Pinpoint the cell where the given text exists, returning its (X, Y) midpoint coordinate. 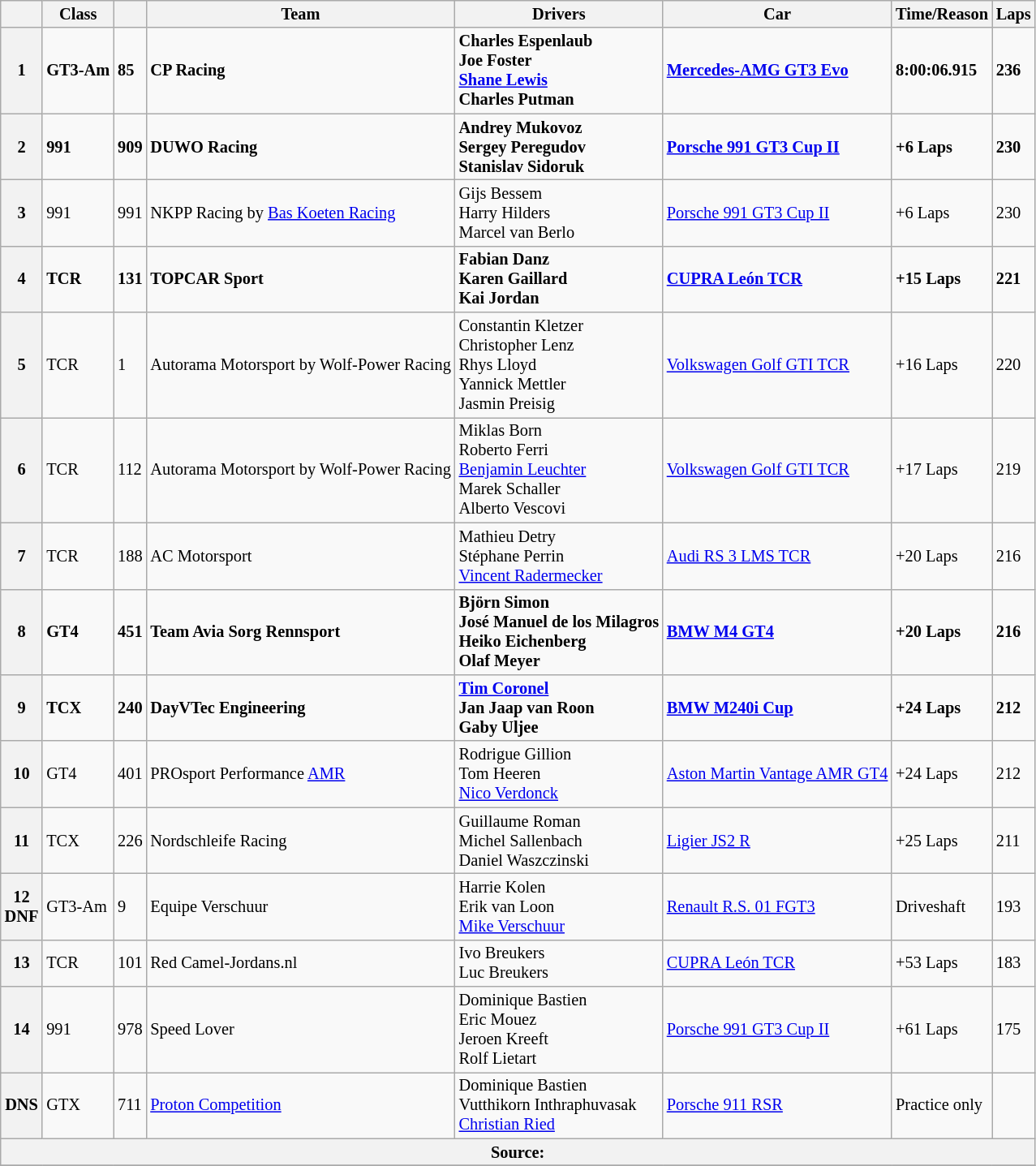
Mercedes-AMG GT3 Evo (777, 71)
2 (22, 147)
Miklas Born Roberto Ferri Benjamin Leuchter Marek Schaller Alberto Vescovi (559, 470)
211 (1014, 841)
Dominique Bastien Vutthikorn Inthraphuvasak Christian Ried (559, 1105)
Class (78, 14)
PROsport Performance AMR (300, 774)
Laps (1014, 14)
Aston Martin Vantage AMR GT4 (777, 774)
Team Avia Sorg Rennsport (300, 632)
Team (300, 14)
+17 Laps (942, 470)
Dominique Bastien Eric Mouez Jeroen Kreeft Rolf Lietart (559, 1030)
4 (22, 279)
Constantin Kletzer Christopher Lenz Rhys Lloyd Yannick Mettler Jasmin Preisig (559, 365)
Harrie Kolen Erik van Loon Mike Verschuur (559, 906)
11 (22, 841)
+15 Laps (942, 279)
Nordschleife Racing (300, 841)
188 (130, 556)
Björn Simon José Manuel de los Milagros Heiko Eichenberg Olaf Meyer (559, 632)
6 (22, 470)
221 (1014, 279)
183 (1014, 963)
175 (1014, 1030)
909 (130, 147)
Time/Reason (942, 14)
TOPCAR Sport (300, 279)
8:00:06.915 (942, 71)
Red Camel-Jordans.nl (300, 963)
Gijs Bessem Harry Hilders Marcel van Berlo (559, 213)
CP Racing (300, 71)
3 (22, 213)
101 (130, 963)
401 (130, 774)
Rodrigue Gillion Tom Heeren Nico Verdonck (559, 774)
220 (1014, 365)
219 (1014, 470)
Ivo Breukers Luc Breukers (559, 963)
Drivers (559, 14)
+25 Laps (942, 841)
Equipe Verschuur (300, 906)
451 (130, 632)
BMW M240i Cup (777, 708)
BMW M4 GT4 (777, 632)
Driveshaft (942, 906)
Ligier JS2 R (777, 841)
131 (130, 279)
GTX (78, 1105)
711 (130, 1105)
Renault R.S. 01 FGT3 (777, 906)
13 (22, 963)
DayVTec Engineering (300, 708)
DNS (22, 1105)
226 (130, 841)
Mathieu Detry Stéphane Perrin Vincent Radermecker (559, 556)
NKPP Racing by Bas Koeten Racing (300, 213)
978 (130, 1030)
10 (22, 774)
Audi RS 3 LMS TCR (777, 556)
Tim Coronel Jan Jaap van Roon Gaby Uljee (559, 708)
112 (130, 470)
5 (22, 365)
Source: (518, 1152)
+53 Laps (942, 963)
DUWO Racing (300, 147)
14 (22, 1030)
Car (777, 14)
Proton Competition (300, 1105)
+61 Laps (942, 1030)
240 (130, 708)
8 (22, 632)
Charles Espenlaub Joe Foster Shane Lewis Charles Putman (559, 71)
Fabian Danz Karen Gaillard Kai Jordan (559, 279)
+16 Laps (942, 365)
Porsche 911 RSR (777, 1105)
AC Motorsport (300, 556)
193 (1014, 906)
Speed Lover (300, 1030)
Practice only (942, 1105)
236 (1014, 71)
12DNF (22, 906)
Andrey Mukovoz Sergey Peregudov Stanislav Sidoruk (559, 147)
Guillaume Roman Michel Sallenbach Daniel Waszczinski (559, 841)
85 (130, 71)
7 (22, 556)
